Provide the (X, Y) coordinate of the cell's center where the given text is located.  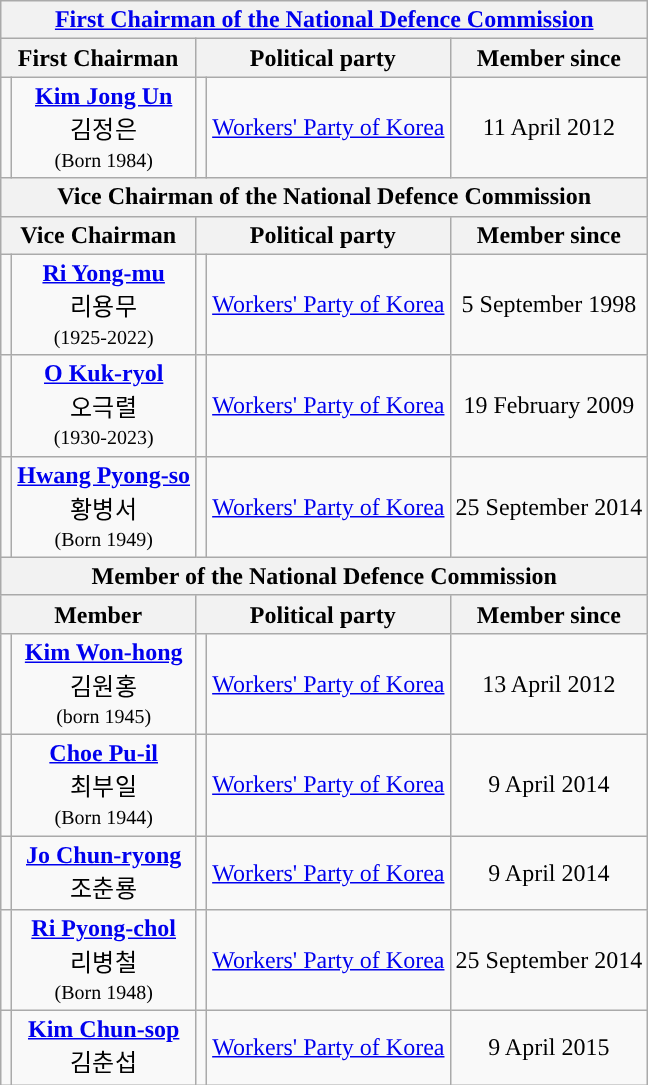
13 April 2012 (549, 684)
Hwang Pyong-so황병서(Born 1949) (104, 506)
Ri Pyong-chol리병철(Born 1948) (104, 960)
Ri Yong-mu리용무(1925-2022) (104, 304)
5 September 1998 (549, 304)
Jo Chun-ryong조춘룡 (104, 873)
First Chairman (98, 58)
First Chairman of the National Defence Commission (324, 20)
11 April 2012 (549, 128)
Kim Chun-sop김춘섭 (104, 1048)
Vice Chairman (98, 235)
Kim Jong Un김정은(Born 1984) (104, 128)
19 February 2009 (549, 406)
Kim Won-hong김원홍(born 1945) (104, 684)
Vice Chairman of the National Defence Commission (324, 197)
O Kuk-ryol오극렬(1930-2023) (104, 406)
9 April 2015 (549, 1048)
Member (98, 614)
Member of the National Defence Commission (324, 576)
Choe Pu-il최부일(Born 1944) (104, 784)
